Search for the cell housing the specified text and yield its (x, y) center coordinate. 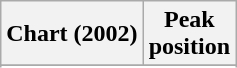
Chart (2002) (72, 34)
Peakposition (189, 34)
